Return (x, y) of the center of cell containing provided text 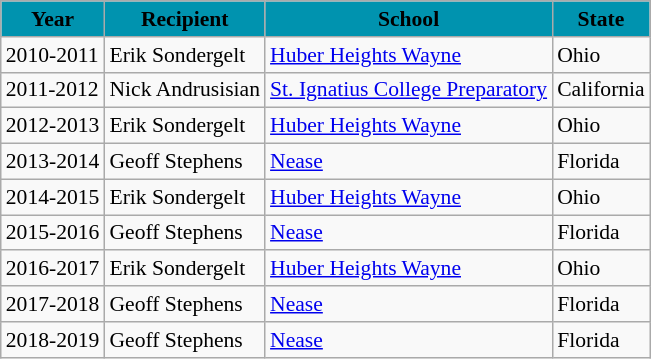
Recipient (184, 19)
Year (53, 19)
School (408, 19)
California (601, 90)
St. Ignatius College Preparatory (408, 90)
2011-2012 (53, 90)
Nick Andrusisian (184, 90)
2013-2014 (53, 162)
2010-2011 (53, 55)
2014-2015 (53, 197)
2015-2016 (53, 233)
State (601, 19)
2018-2019 (53, 340)
2016-2017 (53, 269)
2017-2018 (53, 304)
2012-2013 (53, 126)
